Find where the given text appears and provide that cell's center as (x, y) coordinate. 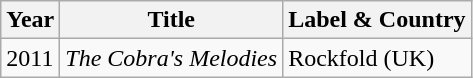
The Cobra's Melodies (172, 58)
Year (30, 20)
Title (172, 20)
Rockfold (UK) (377, 58)
Label & Country (377, 20)
2011 (30, 58)
